Find where the given text appears and provide that cell's center as (X, Y) coordinate. 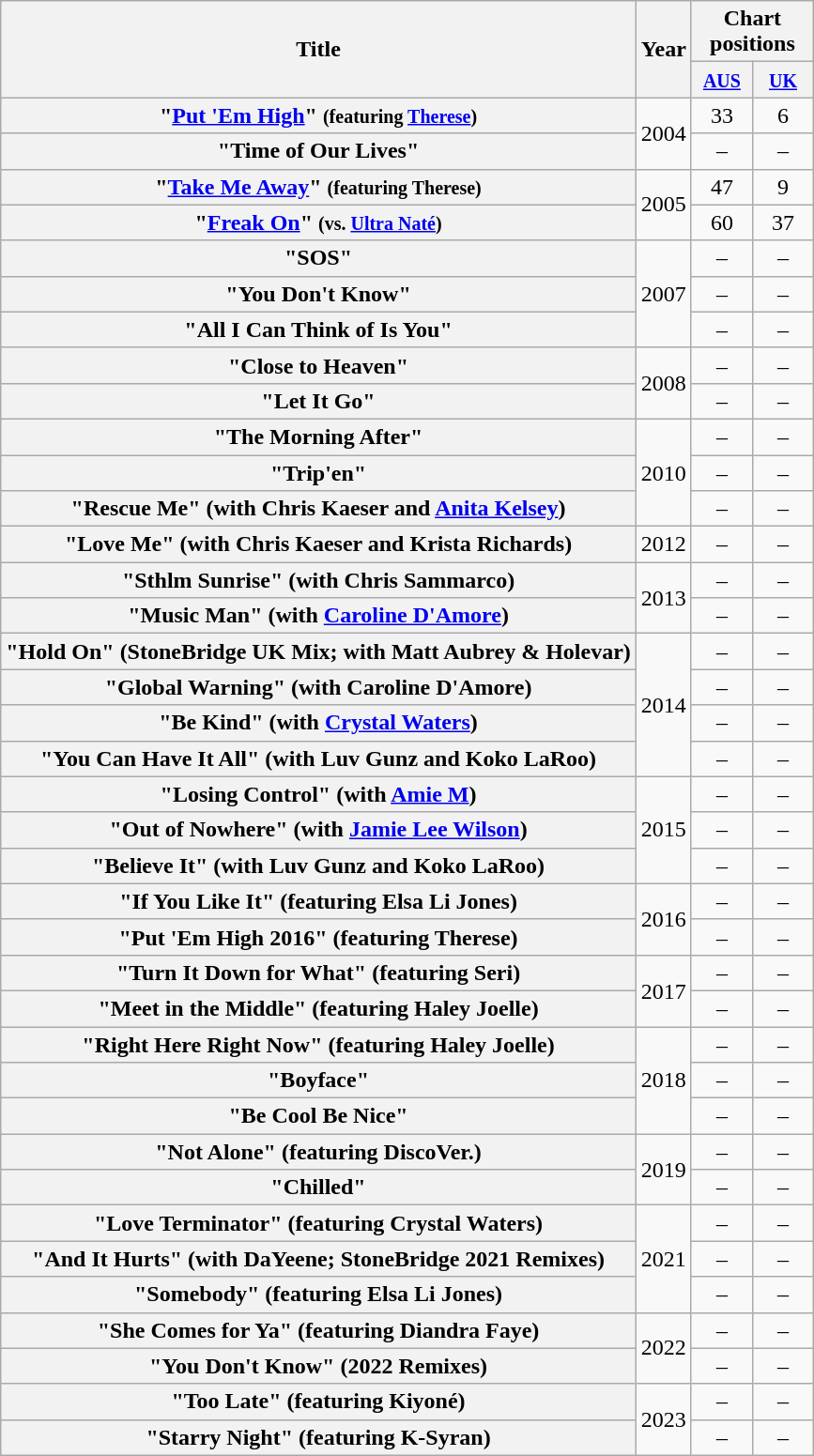
"Love Terminator" (featuring Crystal Waters) (319, 1223)
"And It Hurts" (with DaYeene; StoneBridge 2021 Remixes) (319, 1259)
2021 (663, 1259)
2008 (663, 383)
"Believe It" (with Luv Gunz and Koko LaRoo) (319, 866)
2014 (663, 705)
"SOS" (319, 258)
"Global Warning" (with Caroline D'Amore) (319, 687)
"Somebody" (featuring Elsa Li Jones) (319, 1295)
"Trip'en" (319, 472)
2017 (663, 990)
"Put 'Em High 2016" (featuring Therese) (319, 937)
2013 (663, 598)
"Losing Control" (with Amie M) (319, 794)
"Rescue Me" (with Chris Kaeser and Anita Kelsey) (319, 509)
Chart positions (752, 32)
2016 (663, 919)
"Take Me Away" (featuring Therese) (319, 187)
"Be Cool Be Nice" (319, 1116)
"Out of Nowhere" (with Jamie Lee Wilson) (319, 830)
37 (783, 222)
33 (721, 115)
2010 (663, 472)
60 (721, 222)
"She Comes for Ya" (featuring Diandra Faye) (319, 1330)
"You Don't Know" (319, 294)
2004 (663, 133)
2022 (663, 1348)
9 (783, 187)
"Be Kind" (with Crystal Waters) (319, 723)
"You Can Have It All" (with Luv Gunz and Koko LaRoo) (319, 759)
"Sthlm Sunrise" (with Chris Sammarco) (319, 580)
2012 (663, 544)
2015 (663, 830)
"The Morning After" (319, 437)
"Meet in the Middle" (featuring Haley Joelle) (319, 1008)
2007 (663, 294)
"Chilled" (319, 1188)
"Starry Night" (featuring K-Syran) (319, 1437)
"Time of Our Lives" (319, 151)
"All I Can Think of Is You" (319, 330)
"Too Late" (featuring Kiyoné) (319, 1402)
2005 (663, 205)
"Freak On" (vs. Ultra Naté) (319, 222)
2019 (663, 1170)
UK (783, 80)
"Close to Heaven" (319, 365)
2023 (663, 1419)
"Hold On" (StoneBridge UK Mix; with Matt Aubrey & Holevar) (319, 651)
2018 (663, 1081)
Year (663, 49)
Title (319, 49)
"Right Here Right Now" (featuring Haley Joelle) (319, 1045)
"Not Alone" (featuring DiscoVer.) (319, 1152)
"Music Man" (with Caroline D'Amore) (319, 616)
"Turn It Down for What" (featuring Seri) (319, 973)
"Let It Go" (319, 401)
"If You Like It" (featuring Elsa Li Jones) (319, 901)
"You Don't Know" (2022 Remixes) (319, 1366)
"Boyface" (319, 1081)
6 (783, 115)
47 (721, 187)
"Love Me" (with Chris Kaeser and Krista Richards) (319, 544)
"Put 'Em High" (featuring Therese) (319, 115)
AUS (721, 80)
